Pinpoint the cell where the given text exists, returning its [x, y] midpoint coordinate. 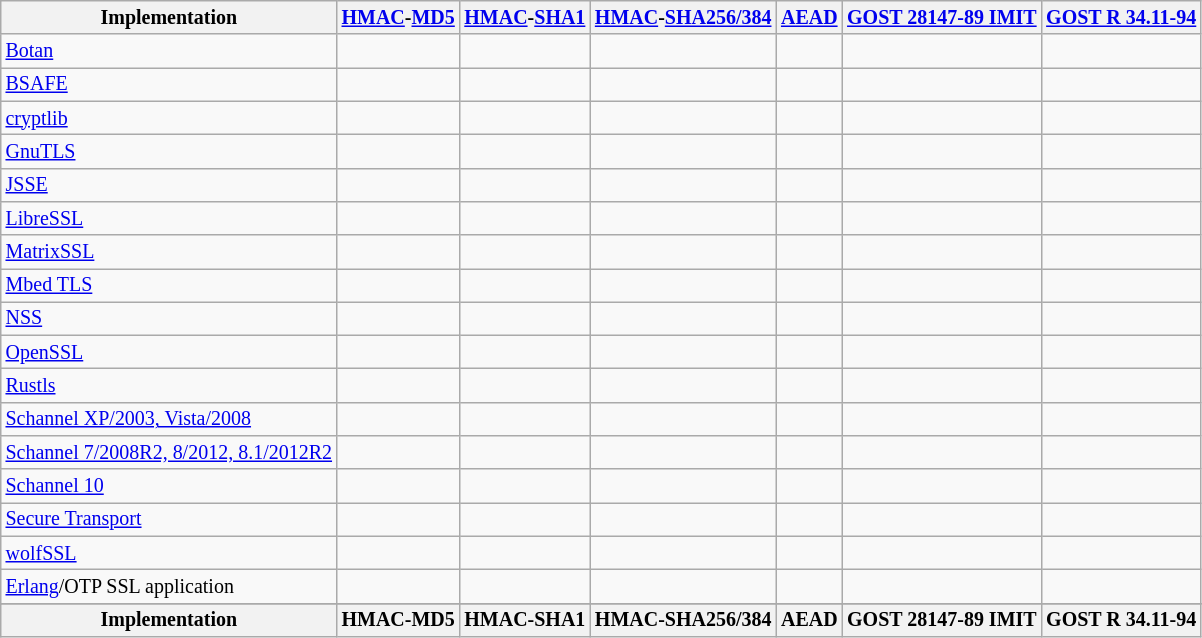
Secure Transport [169, 520]
wolfSSL [169, 554]
GnuTLS [169, 152]
NSS [169, 318]
LibreSSL [169, 218]
Mbed TLS [169, 286]
MatrixSSL [169, 252]
Botan [169, 52]
Schannel 10 [169, 486]
Schannel 7/2008R2, 8/2012, 8.1/2012R2 [169, 452]
OpenSSL [169, 352]
Erlang/OTP SSL application [169, 586]
cryptlib [169, 118]
Schannel XP/2003, Vista/2008 [169, 420]
BSAFE [169, 84]
Rustls [169, 386]
JSSE [169, 184]
